Find where the given text appears and provide that cell's center as [X, Y] coordinate. 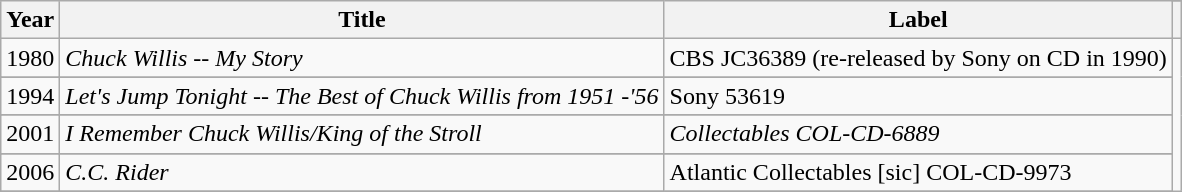
Atlantic Collectables [sic] COL-CD-9973 [918, 172]
Label [918, 20]
Chuck Willis -- My Story [362, 58]
CBS JC36389 (re-released by Sony on CD in 1990) [918, 58]
Collectables COL-CD-6889 [918, 134]
2001 [30, 134]
Year [30, 20]
I Remember Chuck Willis/King of the Stroll [362, 134]
Let's Jump Tonight -- The Best of Chuck Willis from 1951 -'56 [362, 96]
1994 [30, 96]
1980 [30, 58]
Sony 53619 [918, 96]
C.C. Rider [362, 172]
Title [362, 20]
2006 [30, 172]
